Find where the given text appears and provide that cell's center as [x, y] coordinate. 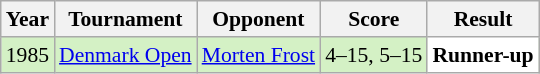
Score [374, 19]
Morten Frost [258, 55]
Tournament [126, 19]
Year [28, 19]
Opponent [258, 19]
Denmark Open [126, 55]
Runner-up [482, 55]
1985 [28, 55]
4–15, 5–15 [374, 55]
Result [482, 19]
